Determine the (x, y) coordinate at the center of the cell enclosing the given text.  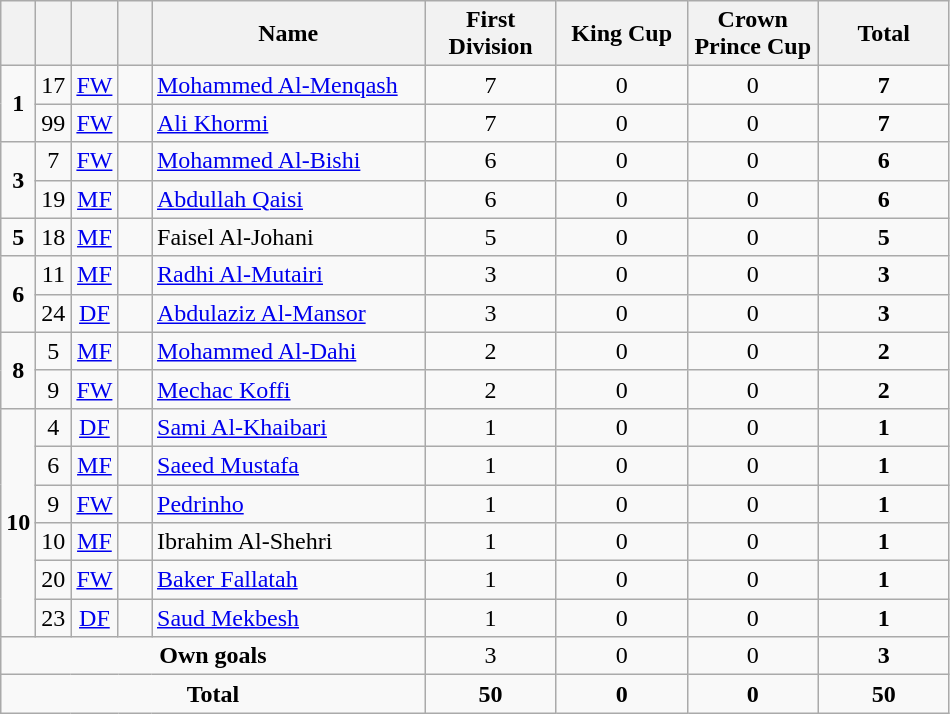
Baker Fallatah (289, 580)
Ali Khormi (289, 123)
Faisel Al-Johani (289, 237)
99 (54, 123)
Mohammed Al-Bishi (289, 161)
24 (54, 313)
19 (54, 199)
8 (18, 370)
Radhi Al-Mutairi (289, 275)
Crown Prince Cup (752, 34)
17 (54, 85)
King Cup (622, 34)
Pedrinho (289, 503)
4 (54, 427)
Abdullah Qaisi (289, 199)
Mohammed Al-Menqash (289, 85)
20 (54, 580)
Name (289, 34)
Mohammed Al-Dahi (289, 351)
First Division (490, 34)
Saud Mekbesh (289, 618)
11 (54, 275)
Abdulaziz Al-Mansor (289, 313)
Saeed Mustafa (289, 465)
Sami Al-Khaibari (289, 427)
Mechac Koffi (289, 389)
Own goals (213, 656)
Ibrahim Al-Shehri (289, 542)
23 (54, 618)
18 (54, 237)
